Extract the (X, Y) coordinate from the center of the cell holding the provided text.  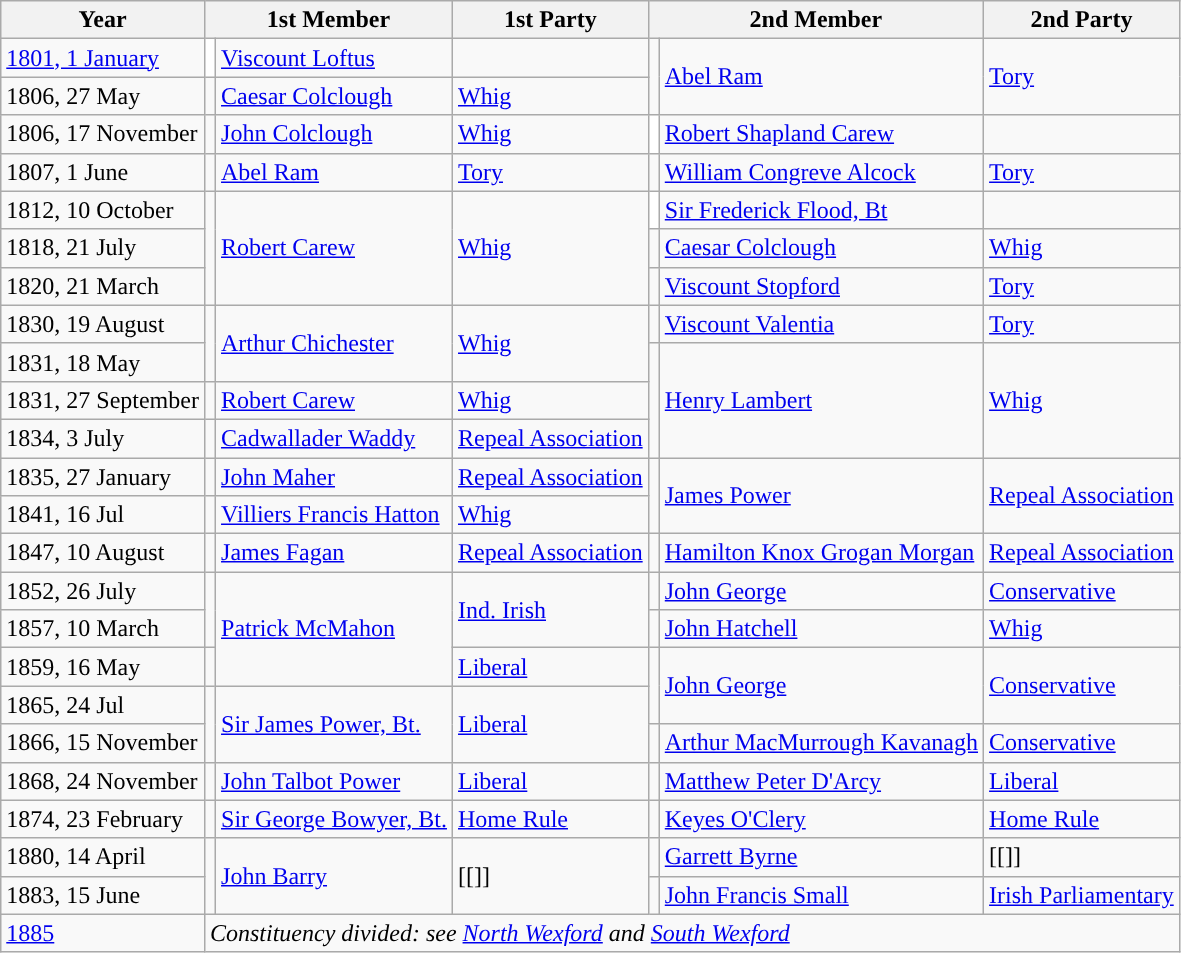
1st Member (328, 20)
1812, 10 October (103, 210)
1831, 27 September (103, 400)
Garrett Byrne (821, 857)
Hamilton Knox Grogan Morgan (821, 553)
1806, 27 May (103, 96)
Year (103, 20)
Viscount Stopford (821, 286)
John Francis Small (821, 895)
1880, 14 April (103, 857)
Viscount Loftus (334, 58)
James Fagan (334, 553)
Villiers Francis Hatton (334, 515)
1841, 16 Jul (103, 515)
John Barry (334, 876)
1820, 21 March (103, 286)
1885 (103, 933)
1883, 15 June (103, 895)
Matthew Peter D'Arcy (821, 781)
1st Party (550, 20)
John Hatchell (821, 629)
Arthur Chichester (334, 343)
1866, 15 November (103, 743)
1874, 23 February (103, 819)
Arthur MacMurrough Kavanagh (821, 743)
Cadwallader Waddy (334, 438)
1857, 10 March (103, 629)
1865, 24 Jul (103, 705)
Robert Shapland Carew (821, 134)
1801, 1 January (103, 58)
John Talbot Power (334, 781)
John Maher (334, 477)
Patrick McMahon (334, 629)
Irish Parliamentary (1082, 895)
Ind. Irish (550, 610)
1830, 19 August (103, 324)
John Colclough (334, 134)
1806, 17 November (103, 134)
2nd Party (1082, 20)
1835, 27 January (103, 477)
2nd Member (816, 20)
1834, 3 July (103, 438)
Sir George Bowyer, Bt. (334, 819)
Sir Frederick Flood, Bt (821, 210)
Henry Lambert (821, 400)
Viscount Valentia (821, 324)
1831, 18 May (103, 362)
1847, 10 August (103, 553)
William Congreve Alcock (821, 172)
1852, 26 July (103, 591)
James Power (821, 496)
1818, 21 July (103, 248)
1859, 16 May (103, 667)
Sir James Power, Bt. (334, 724)
1807, 1 June (103, 172)
Keyes O'Clery (821, 819)
1868, 24 November (103, 781)
Constituency divided: see North Wexford and South Wexford (692, 933)
